Locate the cell with the specified text and output its [X, Y] center coordinate. 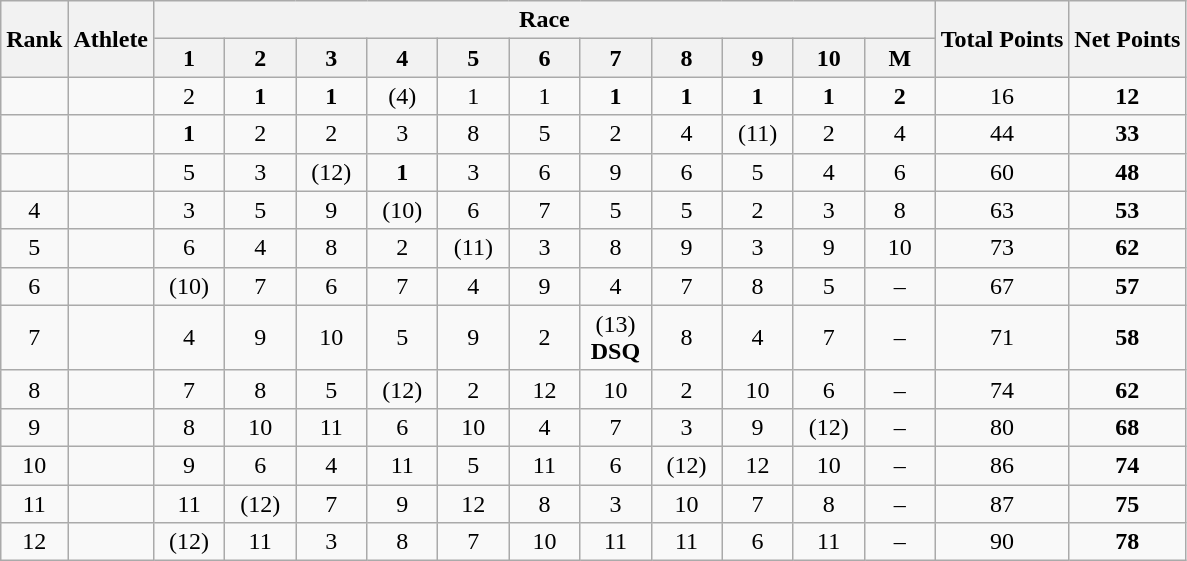
33 [1128, 134]
Net Points [1128, 39]
68 [1128, 427]
60 [1002, 172]
Total Points [1002, 39]
Athlete [111, 39]
(4) [402, 96]
63 [1002, 210]
75 [1128, 503]
87 [1002, 503]
16 [1002, 96]
Rank [34, 39]
(13)DSQ [616, 338]
73 [1002, 248]
48 [1128, 172]
78 [1128, 542]
80 [1002, 427]
53 [1128, 210]
86 [1002, 465]
44 [1002, 134]
M [900, 58]
Race [545, 20]
90 [1002, 542]
57 [1128, 286]
71 [1002, 338]
67 [1002, 286]
58 [1128, 338]
